Detect which cell encompasses the target text, then output its (x, y) center coordinate. 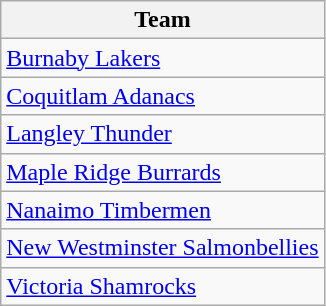
Coquitlam Adanacs (162, 96)
Burnaby Lakers (162, 58)
New Westminster Salmonbellies (162, 248)
Nanaimo Timbermen (162, 210)
Maple Ridge Burrards (162, 172)
Victoria Shamrocks (162, 286)
Langley Thunder (162, 134)
Team (162, 20)
